Detect which cell encompasses the target text, then output its (x, y) center coordinate. 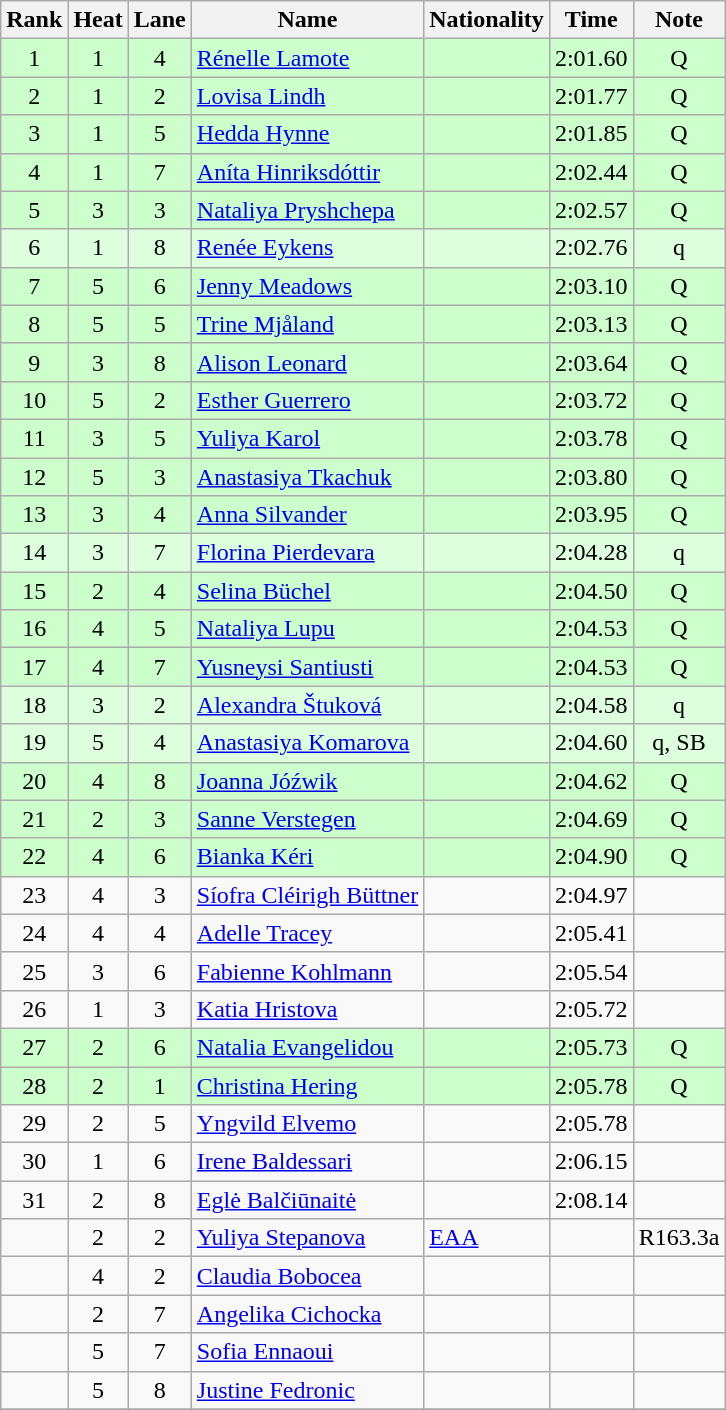
2:03.80 (591, 477)
14 (34, 553)
Síofra Cléirigh Büttner (307, 895)
2:04.58 (591, 705)
Heat (98, 20)
Nataliya Pryshchepa (307, 210)
2:04.62 (591, 781)
2:05.41 (591, 933)
12 (34, 477)
2:02.44 (591, 172)
Alison Leonard (307, 362)
25 (34, 971)
10 (34, 400)
Time (591, 20)
Fabienne Kohlmann (307, 971)
Alexandra Štuková (307, 705)
28 (34, 1085)
Christina Hering (307, 1085)
Joanna Jóźwik (307, 781)
Irene Baldessari (307, 1162)
18 (34, 705)
Hedda Hynne (307, 134)
Jenny Meadows (307, 286)
Claudia Bobocea (307, 1276)
2:03.64 (591, 362)
Rénelle Lamote (307, 58)
Sofia Ennaoui (307, 1352)
Anna Silvander (307, 515)
Name (307, 20)
EAA (487, 1238)
2:05.54 (591, 971)
2:03.78 (591, 438)
16 (34, 629)
15 (34, 591)
Yuliya Stepanova (307, 1238)
19 (34, 743)
2:02.76 (591, 248)
Eglė Balčiūnaitė (307, 1200)
Lane (160, 20)
2:01.77 (591, 96)
q, SB (679, 743)
20 (34, 781)
31 (34, 1200)
2:04.90 (591, 857)
2:04.97 (591, 895)
2:02.57 (591, 210)
Katia Hristova (307, 1009)
9 (34, 362)
Trine Mjåland (307, 324)
Anastasiya Tkachuk (307, 477)
Anastasiya Komarova (307, 743)
29 (34, 1124)
Adelle Tracey (307, 933)
2:03.13 (591, 324)
17 (34, 667)
Nataliya Lupu (307, 629)
2:05.73 (591, 1047)
Yusneysi Santiusti (307, 667)
Natalia Evangelidou (307, 1047)
2:06.15 (591, 1162)
Esther Guerrero (307, 400)
2:04.28 (591, 553)
Justine Fedronic (307, 1390)
Renée Eykens (307, 248)
2:01.85 (591, 134)
Florina Pierdevara (307, 553)
Aníta Hinriksdóttir (307, 172)
30 (34, 1162)
R163.3a (679, 1238)
Note (679, 20)
Nationality (487, 20)
22 (34, 857)
Lovisa Lindh (307, 96)
Sanne Verstegen (307, 819)
27 (34, 1047)
2:03.95 (591, 515)
Rank (34, 20)
11 (34, 438)
Yuliya Karol (307, 438)
Selina Büchel (307, 591)
2:04.69 (591, 819)
Bianka Kéri (307, 857)
23 (34, 895)
2:03.72 (591, 400)
Yngvild Elvemo (307, 1124)
2:01.60 (591, 58)
13 (34, 515)
2:04.50 (591, 591)
21 (34, 819)
2:08.14 (591, 1200)
26 (34, 1009)
2:05.72 (591, 1009)
2:04.60 (591, 743)
2:03.10 (591, 286)
Angelika Cichocka (307, 1314)
24 (34, 933)
